Return the [X, Y] coordinate for the center point of the cell that contains the specified text.  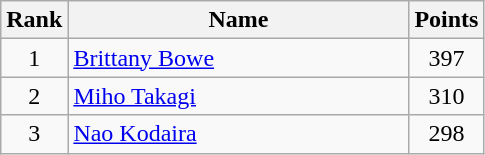
Miho Takagi [238, 96]
298 [446, 134]
1 [34, 58]
310 [446, 96]
2 [34, 96]
Rank [34, 20]
Points [446, 20]
Nao Kodaira [238, 134]
3 [34, 134]
Name [238, 20]
Brittany Bowe [238, 58]
397 [446, 58]
